From the cell containing the given text, extract its center point as [X, Y] coordinate. 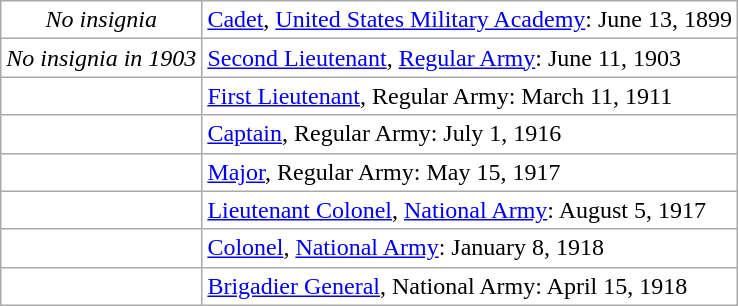
No insignia [102, 20]
Colonel, National Army: January 8, 1918 [470, 248]
Cadet, United States Military Academy: June 13, 1899 [470, 20]
Lieutenant Colonel, National Army: August 5, 1917 [470, 210]
Second Lieutenant, Regular Army: June 11, 1903 [470, 58]
First Lieutenant, Regular Army: March 11, 1911 [470, 96]
Captain, Regular Army: July 1, 1916 [470, 134]
Major, Regular Army: May 15, 1917 [470, 172]
Brigadier General, National Army: April 15, 1918 [470, 286]
No insignia in 1903 [102, 58]
